Return the (x, y) coordinate for the center point of the cell that contains the specified text.  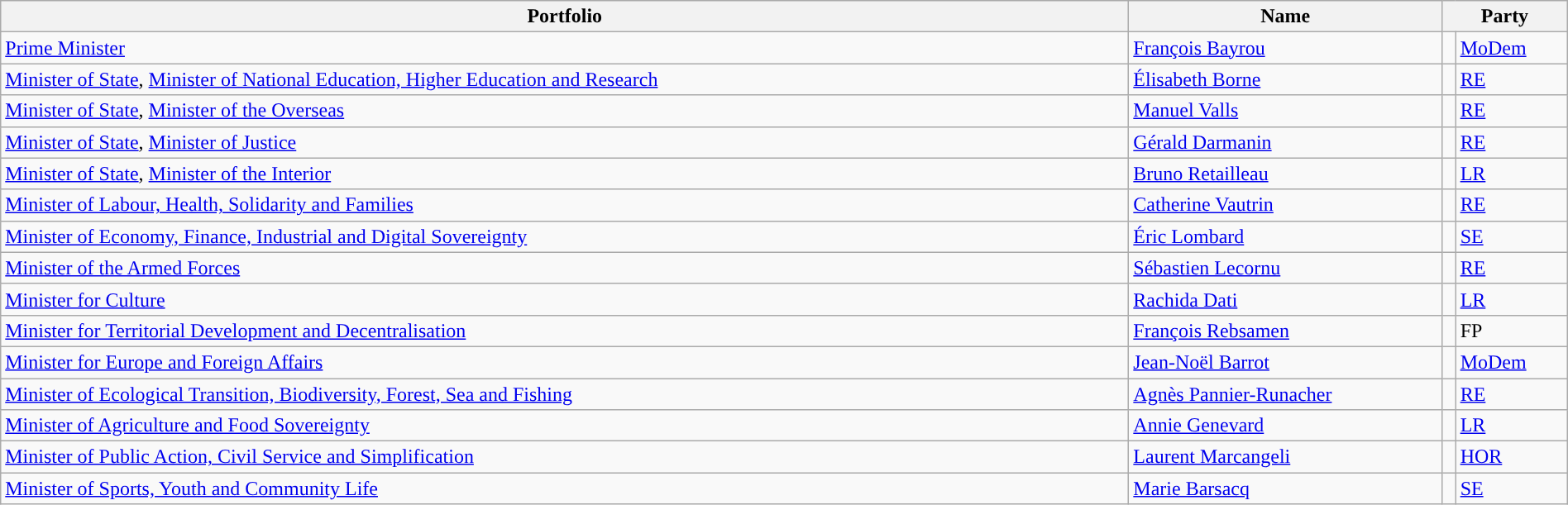
Gérald Darmanin (1285, 142)
Jean-Noël Barrot (1285, 362)
Marie Barsacq (1285, 488)
Minister for Culture (565, 299)
François Rebsamen (1285, 331)
Minister of State, Minister of the Interior (565, 174)
Rachida Dati (1285, 299)
Prime Minister (565, 48)
Minister of Labour, Health, Solidarity and Families (565, 205)
Laurent Marcangeli (1285, 457)
Minister of Ecological Transition, Biodiversity, Forest, Sea and Fishing (565, 394)
François Bayrou (1285, 48)
Manuel Valls (1285, 111)
Minister of State, Minister of Justice (565, 142)
Annie Genevard (1285, 426)
Minister of State, Minister of National Education, Higher Education and Research (565, 79)
Élisabeth Borne (1285, 79)
Agnès Pannier-Runacher (1285, 394)
Name (1285, 17)
Bruno Retailleau (1285, 174)
Minister for Territorial Development and Decentralisation (565, 331)
Sébastien Lecornu (1285, 268)
Minister for Europe and Foreign Affairs (565, 362)
Minister of Agriculture and Food Sovereignty (565, 426)
HOR (1512, 457)
Portfolio (565, 17)
Éric Lombard (1285, 236)
Minister of Sports, Youth and Community Life (565, 488)
Party (1505, 17)
Minister of Economy, Finance, Industrial and Digital Sovereignty (565, 236)
Minister of the Armed Forces (565, 268)
Minister of State, Minister of the Overseas (565, 111)
FP (1512, 331)
Minister of Public Action, Civil Service and Simplification (565, 457)
Catherine Vautrin (1285, 205)
